Detect which cell encompasses the target text, then output its [x, y] center coordinate. 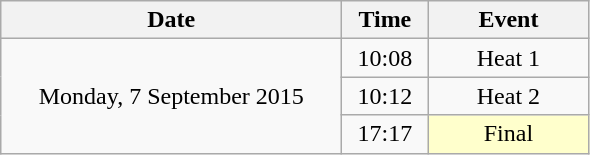
Heat 2 [508, 96]
Final [508, 134]
10:08 [385, 58]
17:17 [385, 134]
Date [172, 20]
Monday, 7 September 2015 [172, 96]
Heat 1 [508, 58]
10:12 [385, 96]
Time [385, 20]
Event [508, 20]
